Locate the cell with the specified text and output its (X, Y) center coordinate. 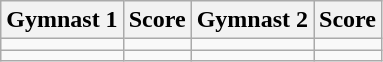
Gymnast 1 (62, 20)
Gymnast 2 (252, 20)
